Identify which cell holds the provided text, then report its [x, y] central coordinate. 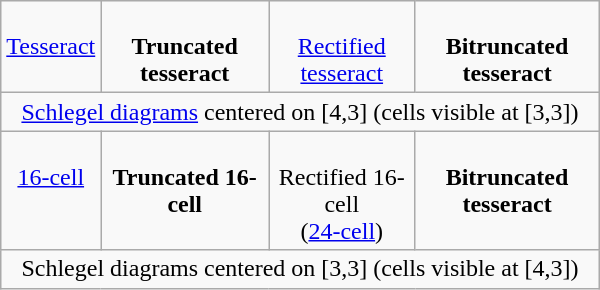
Rectified 16-cell(24-cell) [342, 190]
Rectified tesseract [342, 47]
Schlegel diagrams centered on [3,3] (cells visible at [4,3]) [300, 269]
Truncated 16-cell [185, 190]
Truncated tesseract [185, 47]
Tesseract [51, 47]
16-cell [51, 190]
Schlegel diagrams centered on [4,3] (cells visible at [3,3]) [300, 112]
